For the text-containing cell, return its midpoint in (X, Y) coordinate format. 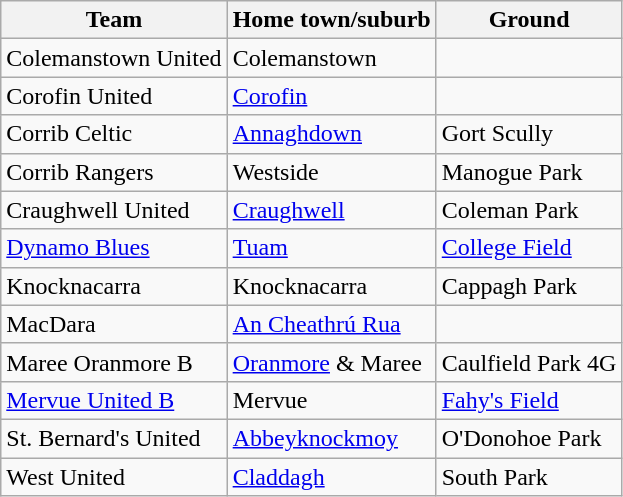
Corrib Rangers (114, 172)
Craughwell United (114, 210)
Craughwell (332, 210)
Claddagh (332, 477)
Cappagh Park (529, 286)
Ground (529, 20)
Corrib Celtic (114, 134)
Manogue Park (529, 172)
Annaghdown (332, 134)
Team (114, 20)
O'Donohoe Park (529, 438)
South Park (529, 477)
Dynamo Blues (114, 248)
Oranmore & Maree (332, 362)
West United (114, 477)
Mervue United B (114, 400)
Westside (332, 172)
Caulfield Park 4G (529, 362)
St. Bernard's United (114, 438)
College Field (529, 248)
Colemanstown (332, 58)
Colemanstown United (114, 58)
Maree Oranmore B (114, 362)
Coleman Park (529, 210)
Mervue (332, 400)
Abbeyknockmoy (332, 438)
Fahy's Field (529, 400)
MacDara (114, 324)
Corofin (332, 96)
Home town/suburb (332, 20)
An Cheathrú Rua (332, 324)
Tuam (332, 248)
Gort Scully (529, 134)
Corofin United (114, 96)
